Identify which cell holds the provided text, then report its [X, Y] central coordinate. 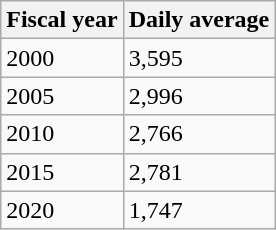
3,595 [199, 58]
2,781 [199, 172]
2,766 [199, 134]
2020 [62, 210]
2005 [62, 96]
2010 [62, 134]
1,747 [199, 210]
2,996 [199, 96]
Daily average [199, 20]
2015 [62, 172]
Fiscal year [62, 20]
2000 [62, 58]
